Locate the cell with the specified text and output its [x, y] center coordinate. 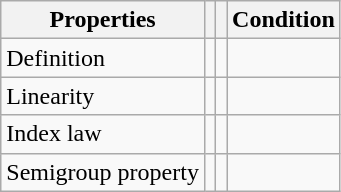
Semigroup property [103, 172]
Definition [103, 58]
Linearity [103, 96]
Properties [103, 20]
Index law [103, 134]
Condition [284, 20]
